Search for the cell housing the specified text and yield its [X, Y] center coordinate. 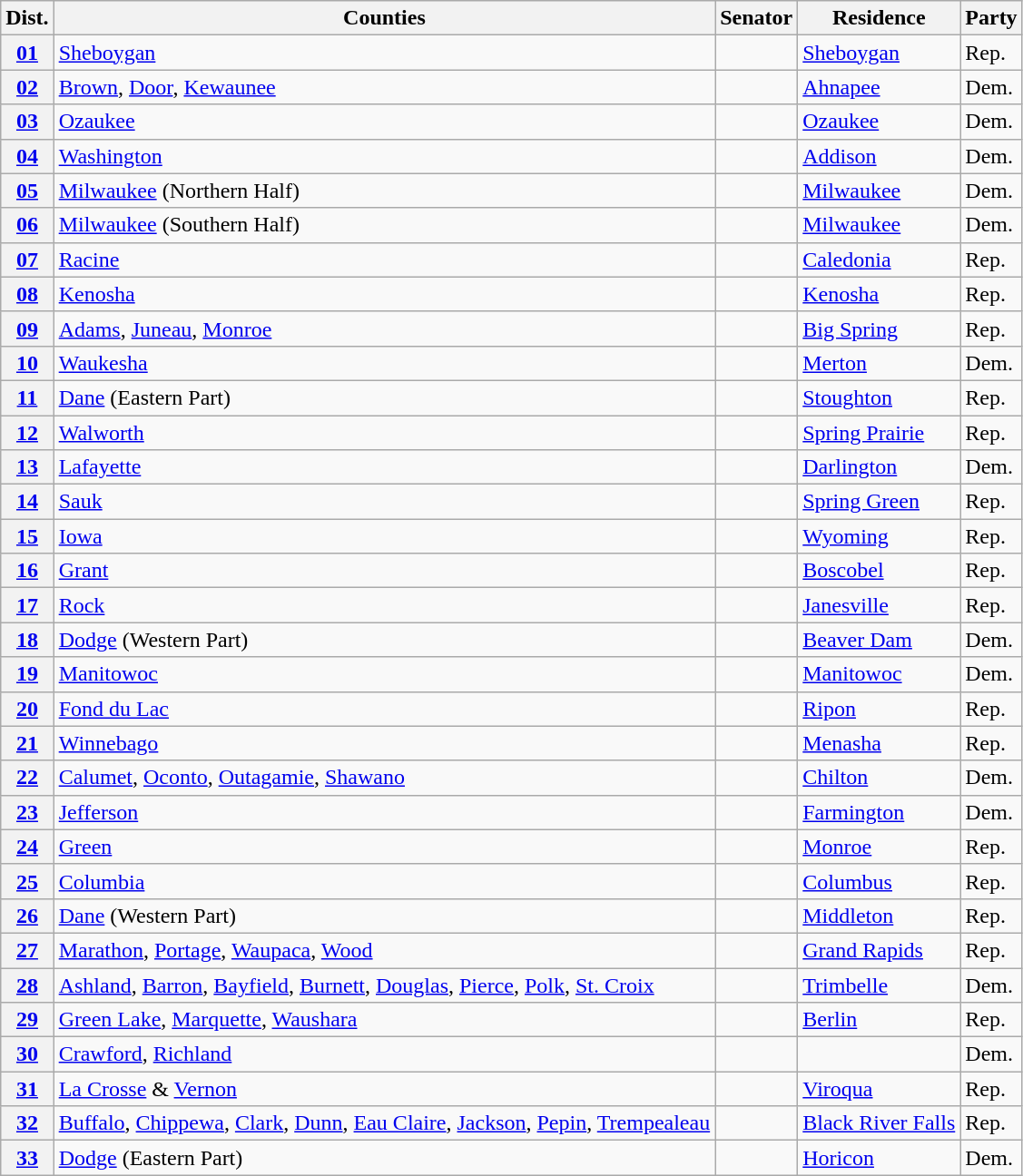
Black River Falls [879, 1123]
27 [27, 950]
10 [27, 363]
22 [27, 778]
Spring Prairie [879, 433]
20 [27, 709]
23 [27, 812]
19 [27, 674]
06 [27, 225]
09 [27, 328]
Ahnapee [879, 87]
La Crosse & Vernon [385, 1089]
08 [27, 294]
Middleton [879, 916]
Buffalo, Chippewa, Clark, Dunn, Eau Claire, Jackson, Pepin, Trempealeau [385, 1123]
Calumet, Oconto, Outagamie, Shawano [385, 778]
Jefferson [385, 812]
Janesville [879, 605]
Green [385, 847]
Counties [385, 18]
Iowa [385, 536]
Ashland, Barron, Bayfield, Burnett, Douglas, Pierce, Polk, St. Croix [385, 985]
Dane (Western Part) [385, 916]
Spring Green [879, 502]
02 [27, 87]
12 [27, 433]
Sauk [385, 502]
Big Spring [879, 328]
15 [27, 536]
04 [27, 156]
Fond du Lac [385, 709]
28 [27, 985]
Milwaukee (Southern Half) [385, 225]
Ripon [879, 709]
Columbia [385, 881]
Dist. [27, 18]
30 [27, 1054]
Caledonia [879, 260]
18 [27, 640]
Party [991, 18]
Racine [385, 260]
14 [27, 502]
Viroqua [879, 1089]
17 [27, 605]
03 [27, 122]
Boscobel [879, 571]
32 [27, 1123]
05 [27, 191]
07 [27, 260]
24 [27, 847]
Grant [385, 571]
Milwaukee (Northern Half) [385, 191]
Chilton [879, 778]
Beaver Dam [879, 640]
Menasha [879, 743]
Grand Rapids [879, 950]
Rock [385, 605]
Crawford, Richland [385, 1054]
Farmington [879, 812]
25 [27, 881]
Brown, Door, Kewaunee [385, 87]
Waukesha [385, 363]
16 [27, 571]
01 [27, 53]
Addison [879, 156]
33 [27, 1158]
Washington [385, 156]
Merton [879, 363]
Berlin [879, 1020]
Green Lake, Marquette, Waushara [385, 1020]
Horicon [879, 1158]
11 [27, 397]
Darlington [879, 467]
Stoughton [879, 397]
Marathon, Portage, Waupaca, Wood [385, 950]
Columbus [879, 881]
21 [27, 743]
Dodge (Eastern Part) [385, 1158]
13 [27, 467]
Winnebago [385, 743]
Walworth [385, 433]
Trimbelle [879, 985]
29 [27, 1020]
Residence [879, 18]
Dane (Eastern Part) [385, 397]
Lafayette [385, 467]
Monroe [879, 847]
Dodge (Western Part) [385, 640]
31 [27, 1089]
Senator [757, 18]
Adams, Juneau, Monroe [385, 328]
26 [27, 916]
Wyoming [879, 536]
